From the cell containing the given text, extract its center point as [x, y] coordinate. 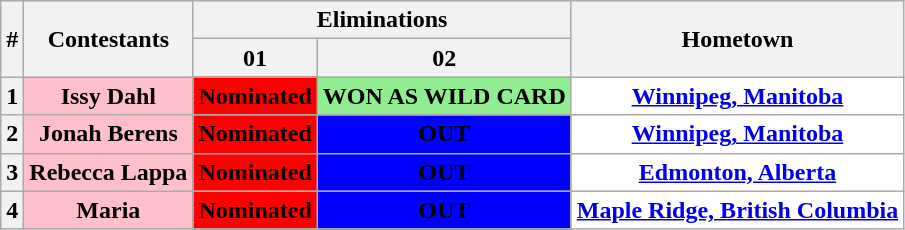
4 [12, 210]
Edmonton, Alberta [737, 172]
Maple Ridge, British Columbia [737, 210]
Issy Dahl [108, 96]
3 [12, 172]
Maria [108, 210]
02 [444, 58]
Hometown [737, 39]
Contestants [108, 39]
Jonah Berens [108, 134]
1 [12, 96]
# [12, 39]
WON AS WILD CARD [444, 96]
Rebecca Lappa [108, 172]
Eliminations [382, 20]
2 [12, 134]
01 [255, 58]
